Scan for the cell matching the given text and deliver its (X, Y) coordinate at center. 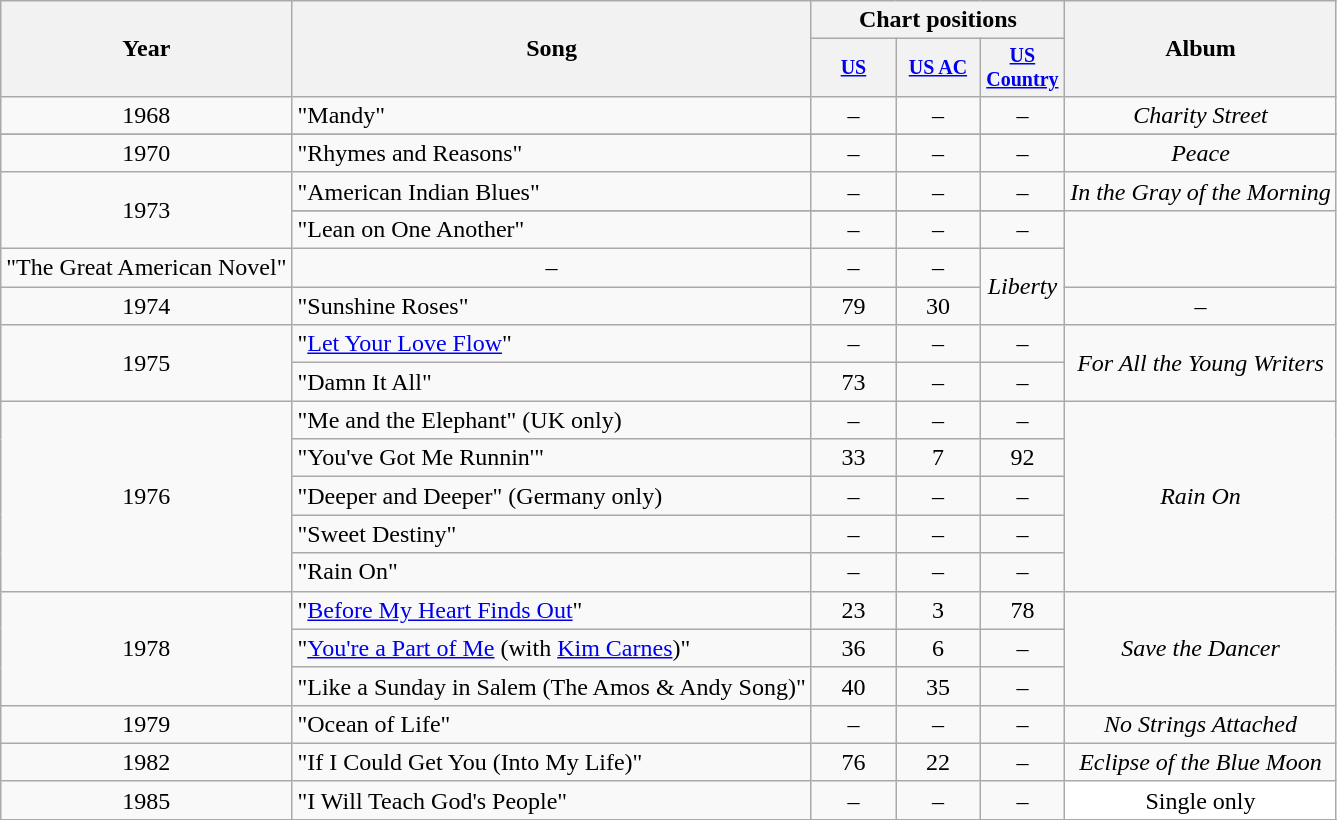
Year (146, 49)
US AC (938, 68)
79 (853, 306)
Album (1201, 49)
Song (552, 49)
22 (938, 762)
1968 (146, 115)
1974 (146, 306)
Liberty (1022, 287)
Rain On (1201, 496)
"You've Got Me Runnin'" (552, 458)
30 (938, 306)
33 (853, 458)
US (853, 68)
"Deeper and Deeper" (Germany only) (552, 496)
76 (853, 762)
3 (938, 610)
35 (938, 686)
"I Will Teach God's People" (552, 800)
Save the Dancer (1201, 648)
73 (853, 382)
1973 (146, 210)
92 (1022, 458)
US Country (1022, 68)
"Damn It All" (552, 382)
"Rhymes and Reasons" (552, 153)
Peace (1201, 153)
Single only (1201, 800)
23 (853, 610)
For All the Young Writers (1201, 363)
Charity Street (1201, 115)
"Sunshine Roses" (552, 306)
1979 (146, 724)
No Strings Attached (1201, 724)
"American Indian Blues" (552, 191)
Chart positions (938, 20)
1978 (146, 648)
78 (1022, 610)
"Before My Heart Finds Out" (552, 610)
"Let Your Love Flow" (552, 344)
"The Great American Novel" (146, 268)
"Me and the Elephant" (UK only) (552, 420)
1976 (146, 496)
"You're a Part of Me (with Kim Carnes)" (552, 648)
1982 (146, 762)
"Mandy" (552, 115)
6 (938, 648)
In the Gray of the Morning (1201, 191)
"Lean on One Another" (552, 229)
"Ocean of Life" (552, 724)
7 (938, 458)
Eclipse of the Blue Moon (1201, 762)
"If I Could Get You (Into My Life)" (552, 762)
40 (853, 686)
"Sweet Destiny" (552, 534)
1975 (146, 363)
36 (853, 648)
1985 (146, 800)
"Rain On" (552, 572)
1970 (146, 153)
"Like a Sunday in Salem (The Amos & Andy Song)" (552, 686)
